Extract the (X, Y) coordinate from the center of the cell holding the provided text.  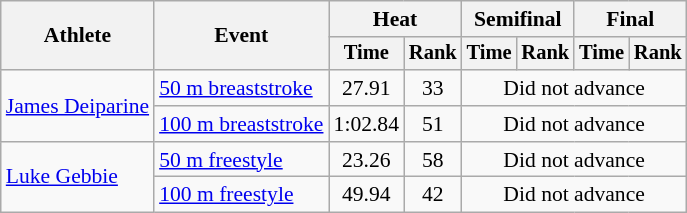
Luke Gebbie (78, 178)
27.91 (366, 88)
1:02.84 (366, 124)
51 (433, 124)
James Deiparine (78, 106)
50 m freestyle (241, 160)
100 m breaststroke (241, 124)
100 m freestyle (241, 195)
Heat (396, 19)
Semifinal (518, 19)
33 (433, 88)
Event (241, 36)
58 (433, 160)
42 (433, 195)
49.94 (366, 195)
Athlete (78, 36)
23.26 (366, 160)
Final (630, 19)
50 m breaststroke (241, 88)
